Detect which cell encompasses the target text, then output its [X, Y] center coordinate. 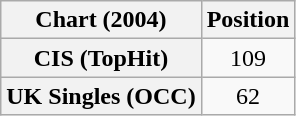
CIS (TopHit) [101, 58]
UK Singles (OCC) [101, 96]
Position [248, 20]
Chart (2004) [101, 20]
62 [248, 96]
109 [248, 58]
